Provide the [X, Y] coordinate of the cell's center where the given text is located.  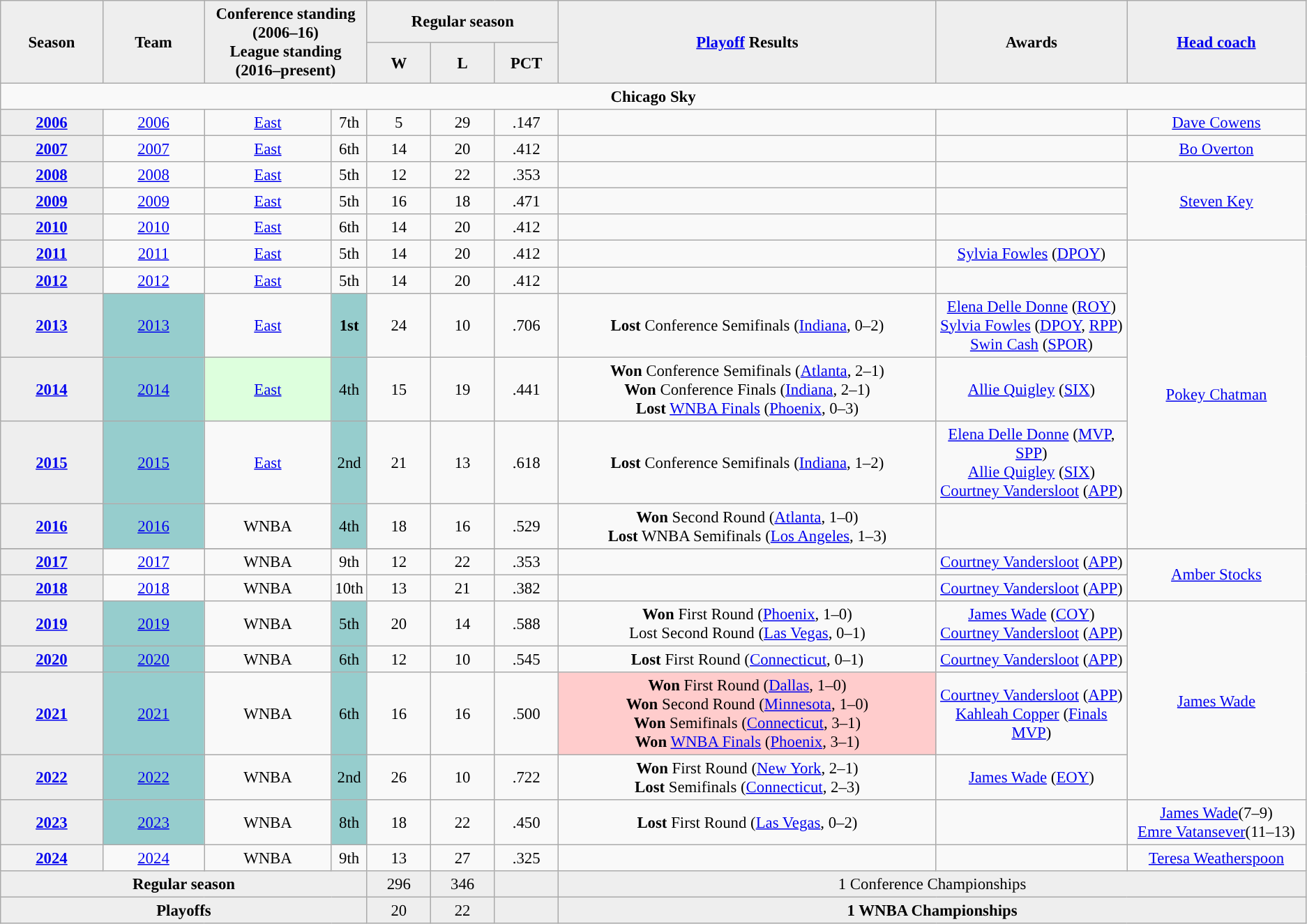
.147 [527, 123]
Awards [1031, 42]
1 WNBA Championships [932, 911]
.618 [527, 462]
Pokey Chatman [1216, 395]
Teresa Weatherspoon [1216, 858]
Lost Conference Semifinals (Indiana, 1–2) [748, 462]
Season [52, 42]
19 [462, 389]
.545 [527, 659]
.450 [527, 823]
Steven Key [1216, 201]
.588 [527, 623]
Won First Round (Phoenix, 1–0)Lost Second Round (Las Vegas, 0–1) [748, 623]
Won Second Round (Atlanta, 1–0) Lost WNBA Semifinals (Los Angeles, 1–3) [748, 526]
15 [399, 389]
346 [462, 884]
Dave Cowens [1216, 123]
.471 [527, 202]
.441 [527, 389]
Courtney Vandersloot (APP)Kahleah Copper (Finals MVP) [1031, 714]
PCT [527, 63]
Sylvia Fowles (DPOY) [1031, 254]
10th [349, 588]
Lost Conference Semifinals (Indiana, 0–2) [748, 325]
Conference standing (2006–16)League standing (2016–present) [286, 42]
Playoff Results [748, 42]
Team [153, 42]
5 [399, 123]
Amber Stocks [1216, 575]
Won First Round (Dallas, 1–0)Won Second Round (Minnesota, 1–0)Won Semifinals (Connecticut, 3–1)Won WNBA Finals (Phoenix, 3–1) [748, 714]
Head coach [1216, 42]
James Wade (EOY) [1031, 778]
.382 [527, 588]
.706 [527, 325]
26 [399, 778]
Won Conference Semifinals (Atlanta, 2–1) Won Conference Finals (Indiana, 2–1) Lost WNBA Finals (Phoenix, 0–3) [748, 389]
Elena Delle Donne (MVP, SPP) Allie Quigley (SIX)Courtney Vandersloot (APP) [1031, 462]
.325 [527, 858]
W [399, 63]
Chicago Sky [653, 97]
27 [462, 858]
James Wade (COY)Courtney Vandersloot (APP) [1031, 623]
James Wade [1216, 700]
Won First Round (New York, 2–1)Lost Semifinals (Connecticut, 2–3) [748, 778]
296 [399, 884]
.500 [527, 714]
L [462, 63]
1 Conference Championships [932, 884]
8th [349, 823]
1st [349, 325]
Lost First Round (Las Vegas, 0–2) [748, 823]
Lost First Round (Connecticut, 0–1) [748, 659]
7th [349, 123]
29 [462, 123]
Allie Quigley (SIX) [1031, 389]
Elena Delle Donne (ROY)Sylvia Fowles (DPOY, RPP)Swin Cash (SPOR) [1031, 325]
Bo Overton [1216, 149]
Playoffs [184, 911]
.722 [527, 778]
James Wade(7–9)Emre Vatansever(11–13) [1216, 823]
24 [399, 325]
.529 [527, 526]
